Detect which cell encompasses the target text, then output its (X, Y) center coordinate. 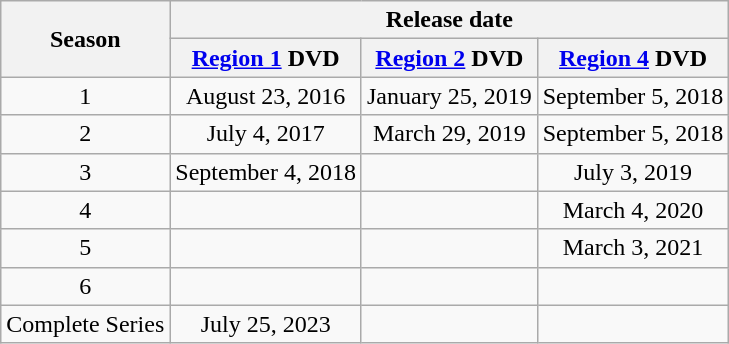
March 29, 2019 (449, 134)
August 23, 2016 (266, 96)
March 3, 2021 (633, 248)
Season (86, 39)
Region 4 DVD (633, 58)
March 4, 2020 (633, 210)
Complete Series (86, 324)
July 4, 2017 (266, 134)
January 25, 2019 (449, 96)
July 3, 2019 (633, 172)
July 25, 2023 (266, 324)
1 (86, 96)
3 (86, 172)
6 (86, 286)
Region 2 DVD (449, 58)
September 4, 2018 (266, 172)
5 (86, 248)
2 (86, 134)
Region 1 DVD (266, 58)
4 (86, 210)
Release date (450, 20)
